For the text-containing cell, return its midpoint in (X, Y) coordinate format. 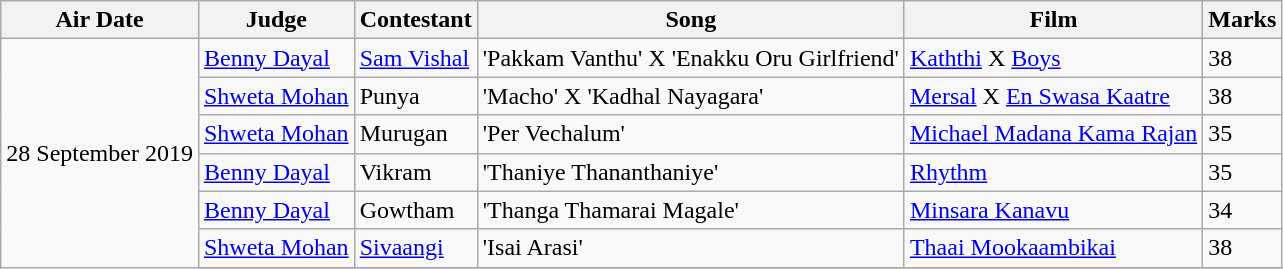
Thaai Mookaambikai (1053, 248)
Sam Vishal (416, 58)
'Isai Arasi' (690, 248)
Kaththi X Boys (1053, 58)
Minsara Kanavu (1053, 210)
Vikram (416, 172)
Song (690, 20)
Judge (276, 20)
Rhythm (1053, 172)
Michael Madana Kama Rajan (1053, 134)
Marks (1242, 20)
34 (1242, 210)
'Per Vechalum' (690, 134)
Murugan (416, 134)
'Pakkam Vanthu' X 'Enakku Oru Girlfriend' (690, 58)
Sivaangi (416, 248)
Mersal X En Swasa Kaatre (1053, 96)
'Thanga Thamarai Magale' (690, 210)
Punya (416, 96)
Film (1053, 20)
Gowtham (416, 210)
Air Date (100, 20)
'Macho' X 'Kadhal Nayagara' (690, 96)
'Thaniye Thananthaniye' (690, 172)
Contestant (416, 20)
28 September 2019 (100, 153)
